Find where the given text appears and provide that cell's center as [x, y] coordinate. 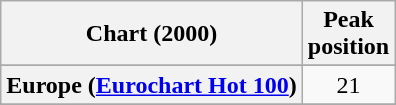
21 [348, 85]
Chart (2000) [152, 34]
Europe (Eurochart Hot 100) [152, 85]
Peakposition [348, 34]
